Search for the cell housing the specified text and yield its (x, y) center coordinate. 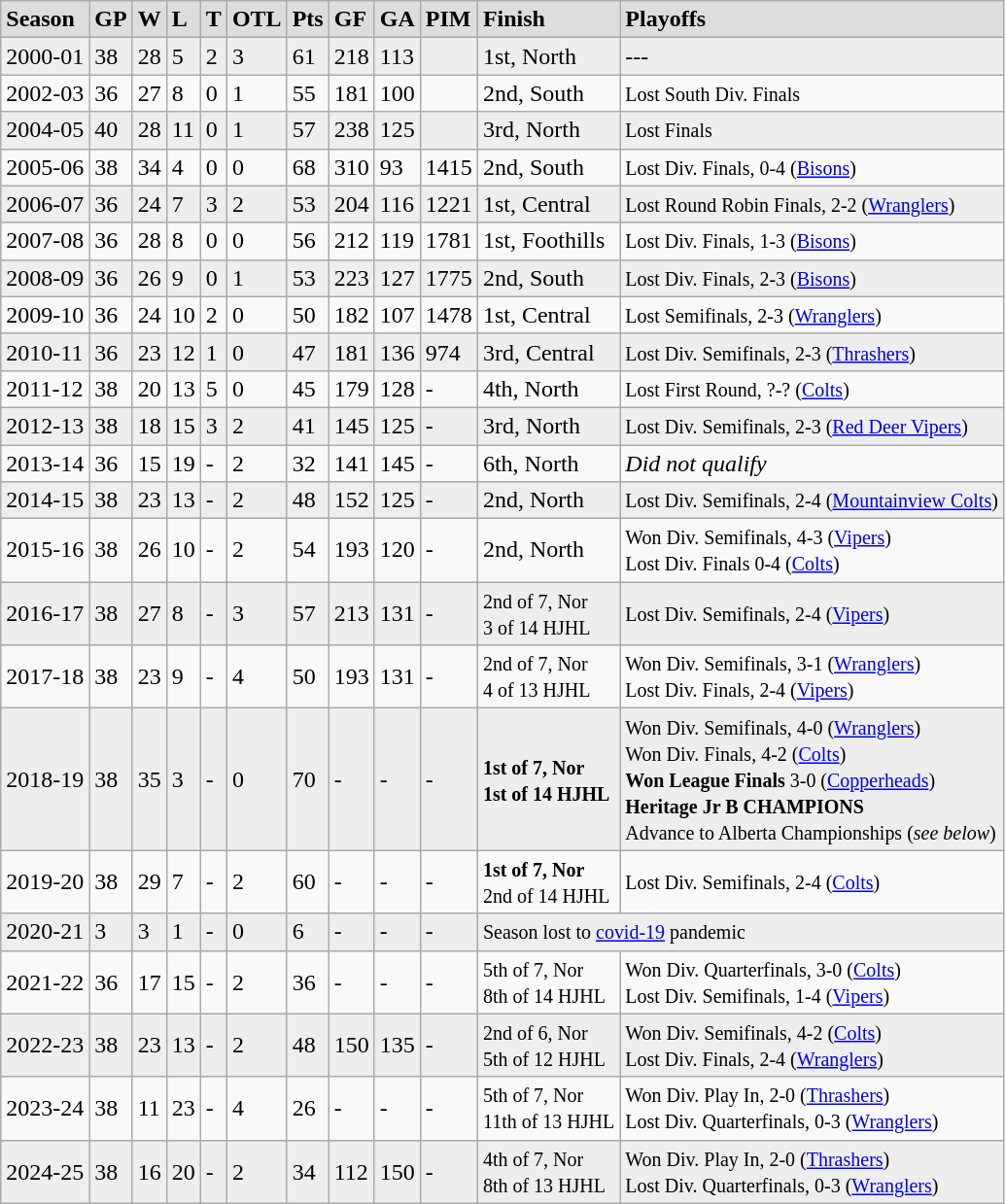
5th of 7, Nor11th of 13 HJHL (548, 1108)
5th of 7, Nor8th of 14 HJHL (548, 981)
55 (307, 93)
2021-22 (45, 981)
2017-18 (45, 676)
218 (352, 56)
2013-14 (45, 464)
116 (397, 204)
Won Div. Semifinals, 3-1 (Wranglers)Lost Div. Finals, 2-4 (Vipers) (813, 676)
2018-19 (45, 779)
212 (352, 241)
19 (183, 464)
47 (307, 352)
2010-11 (45, 352)
2012-13 (45, 426)
127 (397, 278)
Lost South Div. Finals (813, 93)
GP (111, 19)
120 (397, 550)
107 (397, 315)
2nd of 7, Nor3 of 14 HJHL (548, 614)
1775 (449, 278)
100 (397, 93)
974 (449, 352)
Season lost to covid-19 pandemic (741, 932)
Lost Div. Finals, 0-4 (Bisons) (813, 167)
Won Div. Quarterfinals, 3-0 (Colts)Lost Div. Semifinals, 1-4 (Vipers) (813, 981)
17 (150, 981)
2011-12 (45, 389)
Finish (548, 19)
2014-15 (45, 500)
2016-17 (45, 614)
2023-24 (45, 1108)
2004-05 (45, 130)
GA (397, 19)
45 (307, 389)
112 (352, 1172)
54 (307, 550)
2019-20 (45, 882)
60 (307, 882)
93 (397, 167)
Lost Div. Finals, 1-3 (Bisons) (813, 241)
2002-03 (45, 93)
119 (397, 241)
W (150, 19)
2015-16 (45, 550)
223 (352, 278)
128 (397, 389)
GF (352, 19)
238 (352, 130)
1221 (449, 204)
1781 (449, 241)
152 (352, 500)
1st of 7, Nor2nd of 14 HJHL (548, 882)
32 (307, 464)
61 (307, 56)
2024-25 (45, 1172)
2000-01 (45, 56)
2020-21 (45, 932)
182 (352, 315)
3rd, Central (548, 352)
Lost First Round, ?-? (Colts) (813, 389)
141 (352, 464)
310 (352, 167)
Lost Round Robin Finals, 2-2 (Wranglers) (813, 204)
2008-09 (45, 278)
6th, North (548, 464)
1478 (449, 315)
Pts (307, 19)
OTL (257, 19)
1415 (449, 167)
113 (397, 56)
2nd of 7, Nor4 of 13 HJHL (548, 676)
L (183, 19)
4th of 7, Nor8th of 13 HJHL (548, 1172)
Won Div. Semifinals, 4-2 (Colts)Lost Div. Finals, 2-4 (Wranglers) (813, 1046)
35 (150, 779)
T (214, 19)
179 (352, 389)
Season (45, 19)
2009-10 (45, 315)
12 (183, 352)
1st, Foothills (548, 241)
2005-06 (45, 167)
41 (307, 426)
Lost Div. Semifinals, 2-4 (Vipers) (813, 614)
70 (307, 779)
40 (111, 130)
6 (307, 932)
Lost Div. Semifinals, 2-3 (Red Deer Vipers) (813, 426)
Did not qualify (813, 464)
Playoffs (813, 19)
Lost Div. Finals, 2-3 (Bisons) (813, 278)
--- (813, 56)
136 (397, 352)
Won Div. Semifinals, 4-3 (Vipers)Lost Div. Finals 0-4 (Colts) (813, 550)
135 (397, 1046)
16 (150, 1172)
29 (150, 882)
4th, North (548, 389)
Lost Div. Semifinals, 2-4 (Colts) (813, 882)
2006-07 (45, 204)
56 (307, 241)
213 (352, 614)
2022-23 (45, 1046)
1st, North (548, 56)
Lost Finals (813, 130)
204 (352, 204)
2007-08 (45, 241)
Lost Semifinals, 2-3 (Wranglers) (813, 315)
PIM (449, 19)
18 (150, 426)
1st of 7, Nor1st of 14 HJHL (548, 779)
68 (307, 167)
Lost Div. Semifinals, 2-3 (Thrashers) (813, 352)
Lost Div. Semifinals, 2-4 (Mountainview Colts) (813, 500)
2nd of 6, Nor5th of 12 HJHL (548, 1046)
